Return (X, Y) of the center of cell containing provided text 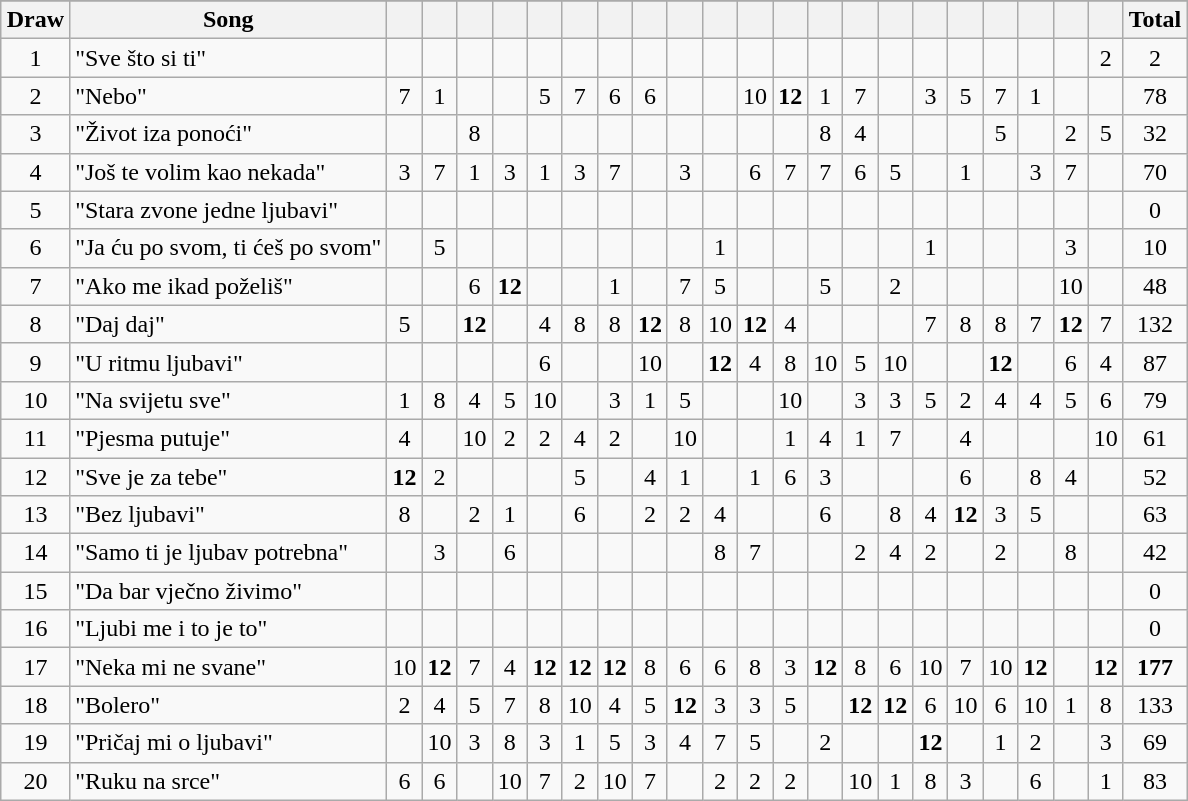
"Sve je za tebe" (228, 477)
32 (1155, 134)
18 (35, 705)
"Ruku na srce" (228, 781)
16 (35, 629)
14 (35, 553)
"Na svijetu sve" (228, 400)
20 (35, 781)
19 (35, 743)
70 (1155, 172)
79 (1155, 400)
"Život iza ponoći" (228, 134)
"Pričaj mi o ljubavi" (228, 743)
"Bolero" (228, 705)
9 (35, 362)
87 (1155, 362)
48 (1155, 286)
"Ljubi me i to je to" (228, 629)
"Ja ću po svom, ti ćeš po svom" (228, 248)
"Da bar vječno živimo" (228, 591)
11 (35, 438)
69 (1155, 743)
63 (1155, 515)
133 (1155, 705)
15 (35, 591)
"Sve što si ti" (228, 58)
"Još te volim kao nekada" (228, 172)
"Daj daj" (228, 324)
Song (228, 20)
"Pjesma putuje" (228, 438)
"Stara zvone jedne ljubavi" (228, 210)
"Neka mi ne svane" (228, 667)
42 (1155, 553)
83 (1155, 781)
"U ritmu ljubavi" (228, 362)
"Ako me ikad poželiš" (228, 286)
"Samo ti je ljubav potrebna" (228, 553)
132 (1155, 324)
61 (1155, 438)
Total (1155, 20)
78 (1155, 96)
17 (35, 667)
"Nebo" (228, 96)
"Bez ljubavi" (228, 515)
13 (35, 515)
177 (1155, 667)
Draw (35, 20)
52 (1155, 477)
